Provide the [x, y] coordinate of the cell's center where the given text is located.  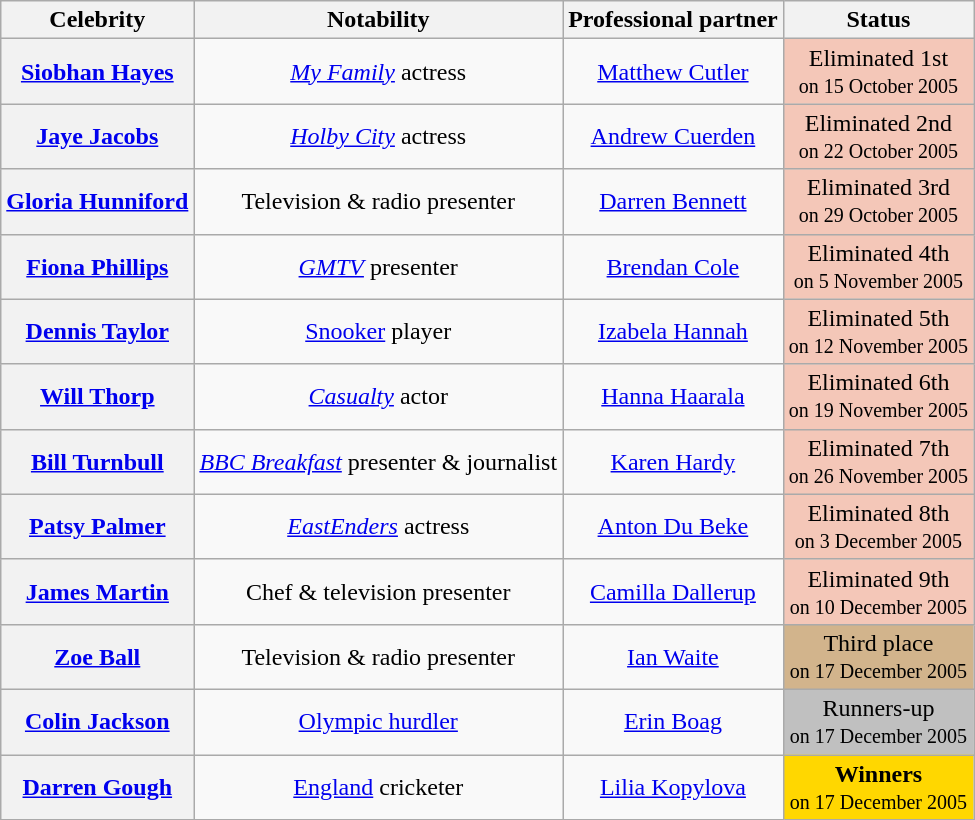
Gloria Hunniford [98, 202]
Darren Gough [98, 786]
Erin Boag [674, 722]
Eliminated 5thon 12 November 2005 [878, 332]
Professional partner [674, 20]
Hanna Haarala [674, 396]
Winnerson 17 December 2005 [878, 786]
Third placeon 17 December 2005 [878, 656]
Snooker player [378, 332]
Siobhan Hayes [98, 72]
EastEnders actress [378, 526]
Zoe Ball [98, 656]
Eliminated 6thon 19 November 2005 [878, 396]
BBC Breakfast presenter & journalist [378, 462]
Eliminated 3rdon 29 October 2005 [878, 202]
Chef & television presenter [378, 592]
Lilia Kopylova [674, 786]
Eliminated 8thon 3 December 2005 [878, 526]
GMTV presenter [378, 266]
Eliminated 9thon 10 December 2005 [878, 592]
Patsy Palmer [98, 526]
Anton Du Beke [674, 526]
James Martin [98, 592]
Eliminated 1ston 15 October 2005 [878, 72]
Colin Jackson [98, 722]
Karen Hardy [674, 462]
My Family actress [378, 72]
Eliminated 7thon 26 November 2005 [878, 462]
Dennis Taylor [98, 332]
Izabela Hannah [674, 332]
Status [878, 20]
Fiona Phillips [98, 266]
Matthew Cutler [674, 72]
Jaye Jacobs [98, 136]
Holby City actress [378, 136]
Ian Waite [674, 656]
Olympic hurdler [378, 722]
Brendan Cole [674, 266]
England cricketer [378, 786]
Bill Turnbull [98, 462]
Will Thorp [98, 396]
Notability [378, 20]
Eliminated 2ndon 22 October 2005 [878, 136]
Celebrity [98, 20]
Eliminated 4thon 5 November 2005 [878, 266]
Andrew Cuerden [674, 136]
Runners-upon 17 December 2005 [878, 722]
Camilla Dallerup [674, 592]
Darren Bennett [674, 202]
Casualty actor [378, 396]
